Provide the [x, y] coordinate of the cell's center where the given text is located.  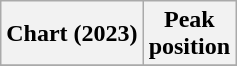
Peakposition [189, 34]
Chart (2023) [72, 34]
